Detect which cell encompasses the target text, then output its [X, Y] center coordinate. 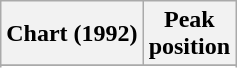
Chart (1992) [72, 34]
Peakposition [189, 34]
